Return (X, Y) of the center of cell containing provided text 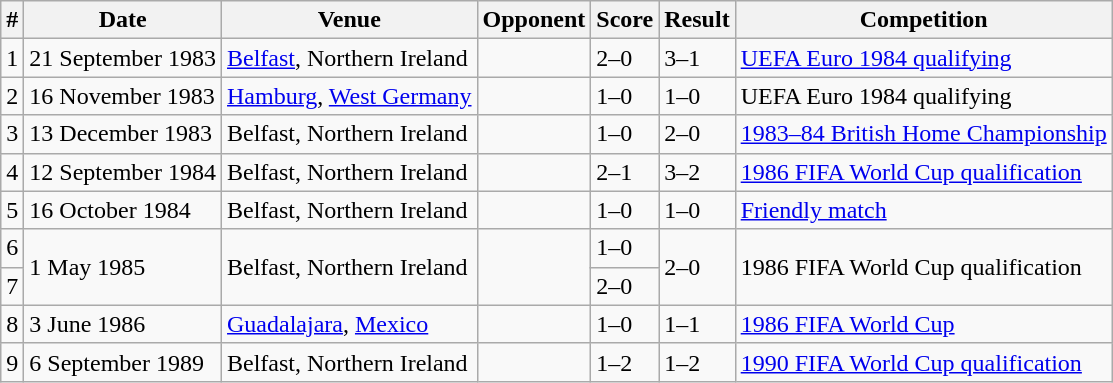
Date (123, 20)
1–1 (697, 324)
7 (12, 286)
Score (625, 20)
3–1 (697, 58)
Friendly match (924, 210)
4 (12, 172)
1 May 1985 (123, 267)
2–1 (625, 172)
Hamburg, West Germany (350, 96)
6 (12, 248)
3–2 (697, 172)
9 (12, 362)
# (12, 20)
Result (697, 20)
Venue (350, 20)
1990 FIFA World Cup qualification (924, 362)
Guadalajara, Mexico (350, 324)
3 June 1986 (123, 324)
16 November 1983 (123, 96)
Competition (924, 20)
12 September 1984 (123, 172)
1986 FIFA World Cup (924, 324)
5 (12, 210)
Opponent (534, 20)
2 (12, 96)
13 December 1983 (123, 134)
3 (12, 134)
21 September 1983 (123, 58)
6 September 1989 (123, 362)
16 October 1984 (123, 210)
1983–84 British Home Championship (924, 134)
8 (12, 324)
1 (12, 58)
